Capture the cell that displays the provided text and extract its (x, y) central coordinate. 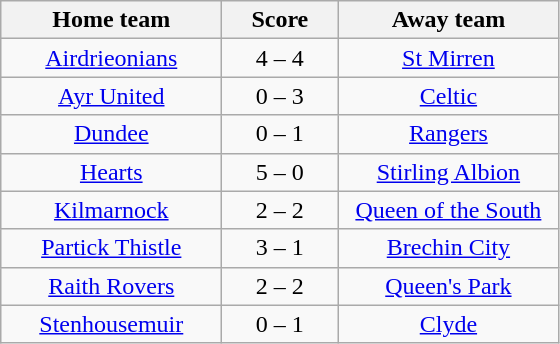
Away team (448, 20)
Dundee (112, 134)
4 – 4 (280, 58)
St Mirren (448, 58)
Hearts (112, 172)
Kilmarnock (112, 210)
5 – 0 (280, 172)
Partick Thistle (112, 248)
Brechin City (448, 248)
Stirling Albion (448, 172)
Ayr United (112, 96)
0 – 3 (280, 96)
Home team (112, 20)
Queen of the South (448, 210)
Celtic (448, 96)
3 – 1 (280, 248)
Score (280, 20)
Raith Rovers (112, 286)
Airdrieonians (112, 58)
Queen's Park (448, 286)
Clyde (448, 324)
Stenhousemuir (112, 324)
Rangers (448, 134)
